Search for the cell housing the specified text and yield its [x, y] center coordinate. 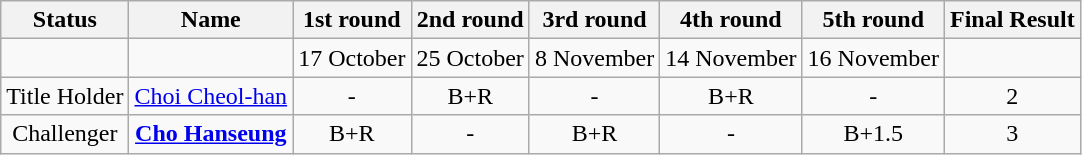
8 November [594, 58]
Status [65, 20]
5th round [873, 20]
14 November [731, 58]
Name [211, 20]
Final Result [1012, 20]
Challenger [65, 134]
B+1.5 [873, 134]
Choi Cheol-han [211, 96]
25 October [470, 58]
2nd round [470, 20]
3 [1012, 134]
17 October [352, 58]
Title Holder [65, 96]
2 [1012, 96]
4th round [731, 20]
16 November [873, 58]
3rd round [594, 20]
1st round [352, 20]
Cho Hanseung [211, 134]
